Return [X, Y] of the center of cell containing provided text 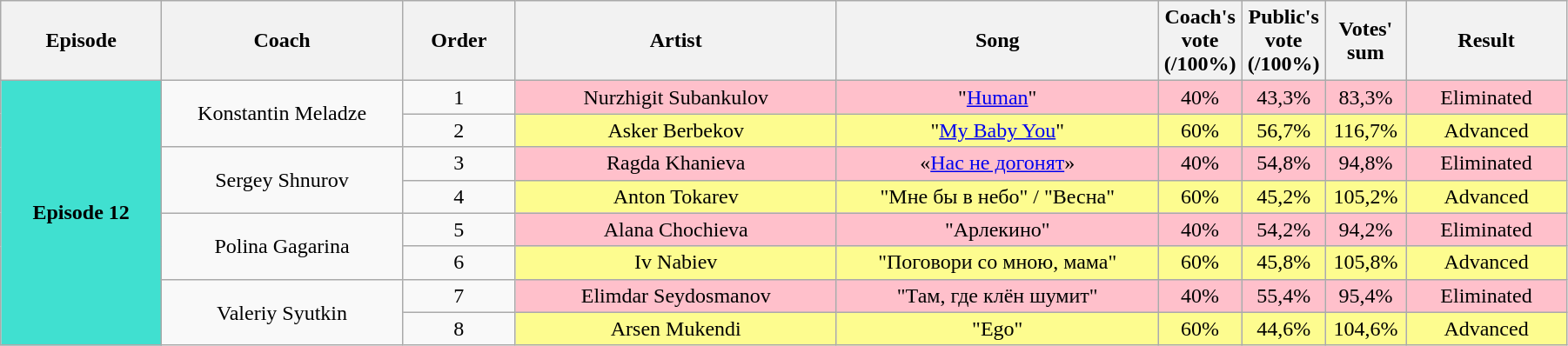
5 [459, 230]
Anton Tokarev [676, 196]
Sergey Shnurov [282, 180]
"Human" [997, 97]
Arsen Mukendi [676, 329]
Polina Gagarina [282, 246]
56,7% [1283, 130]
Song [997, 41]
"Мне бы в небо" / "Весна" [997, 196]
4 [459, 196]
Asker Berbekov [676, 130]
Artist [676, 41]
«Нас не догонят» [997, 163]
44,6% [1283, 329]
Elimdar Seydosmanov [676, 296]
Konstantin Meladze [282, 114]
7 [459, 296]
Votes' sum [1365, 41]
55,4% [1283, 296]
116,7% [1365, 130]
Result [1486, 41]
Valeriy Syutkin [282, 312]
104,6% [1365, 329]
"Там, где клён шумит" [997, 296]
8 [459, 329]
Coach [282, 41]
Order [459, 41]
Episode [82, 41]
Alana Chochieva [676, 230]
2 [459, 130]
45,8% [1283, 263]
Coach's vote (/100%) [1200, 41]
45,2% [1283, 196]
"Ego" [997, 329]
3 [459, 163]
"Арлекино" [997, 230]
Iv Nabiev [676, 263]
105,8% [1365, 263]
54,8% [1283, 163]
94,8% [1365, 163]
1 [459, 97]
Nurzhigit Subankulov [676, 97]
95,4% [1365, 296]
Episode 12 [82, 213]
6 [459, 263]
54,2% [1283, 230]
"Поговори со мною, мама" [997, 263]
94,2% [1365, 230]
43,3% [1283, 97]
83,3% [1365, 97]
Public's vote (/100%) [1283, 41]
105,2% [1365, 196]
Ragda Khanieva [676, 163]
"My Baby You" [997, 130]
